Return [x, y] of the center of cell containing provided text 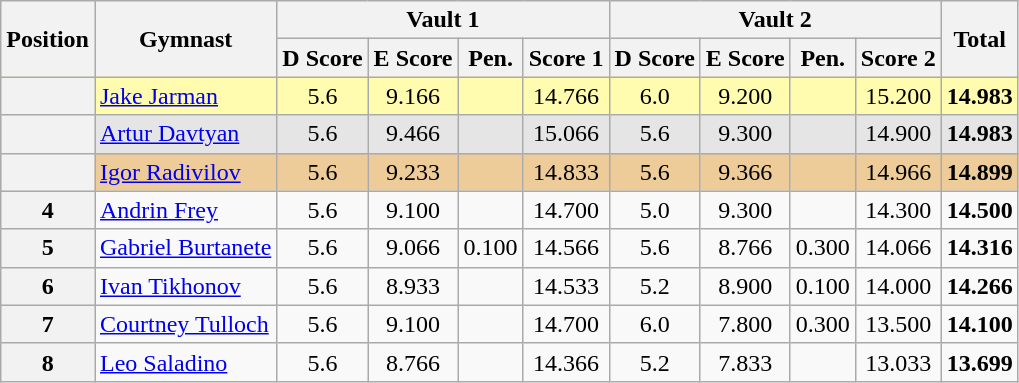
Courtney Tulloch [185, 324]
14.566 [566, 248]
14.066 [898, 248]
14.366 [566, 362]
14.900 [898, 134]
14.500 [980, 210]
9.366 [745, 172]
9.166 [413, 96]
14.966 [898, 172]
14.300 [898, 210]
Ivan Tikhonov [185, 286]
Artur Davtyan [185, 134]
Leo Saladino [185, 362]
5 [48, 248]
13.699 [980, 362]
6 [48, 286]
7.833 [745, 362]
14.100 [980, 324]
9.233 [413, 172]
14.266 [980, 286]
4 [48, 210]
Vault 2 [775, 20]
13.033 [898, 362]
5.0 [654, 210]
Vault 1 [443, 20]
7 [48, 324]
Andrin Frey [185, 210]
Igor Radivilov [185, 172]
Position [48, 39]
14.833 [566, 172]
9.466 [413, 134]
Score 1 [566, 58]
8.933 [413, 286]
14.766 [566, 96]
Jake Jarman [185, 96]
14.533 [566, 286]
13.500 [898, 324]
Score 2 [898, 58]
Gymnast [185, 39]
14.316 [980, 248]
7.800 [745, 324]
Total [980, 39]
9.200 [745, 96]
8 [48, 362]
9.066 [413, 248]
Gabriel Burtanete [185, 248]
15.066 [566, 134]
15.200 [898, 96]
14.899 [980, 172]
14.000 [898, 286]
8.900 [745, 286]
